Return the [X, Y] coordinate for the center point of the cell that contains the specified text.  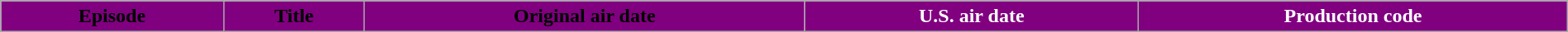
Episode [112, 16]
Original air date [585, 16]
Production code [1353, 16]
U.S. air date [972, 16]
Title [294, 16]
